Identify which cell holds the provided text, then report its (X, Y) central coordinate. 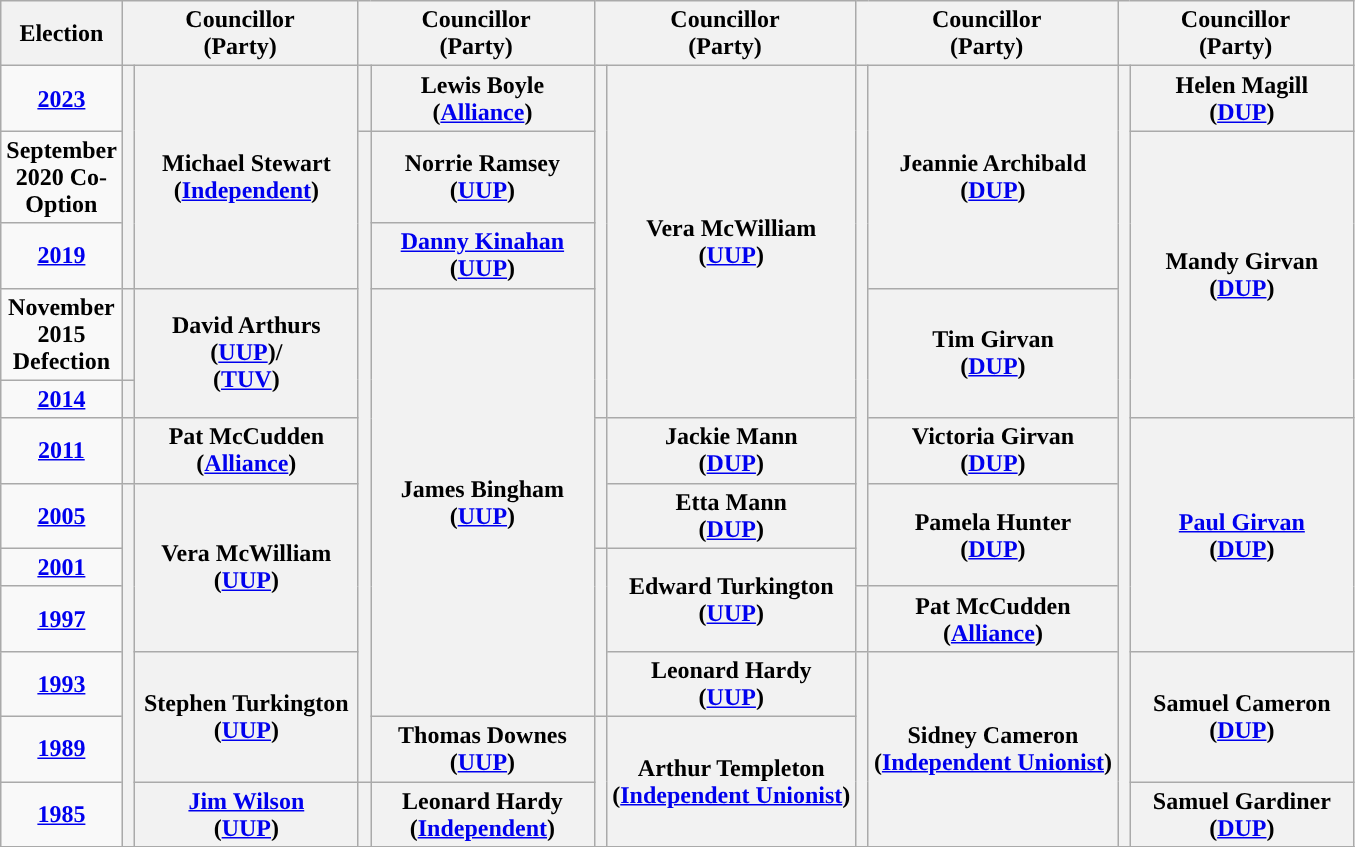
Lewis Boyle (Alliance) (483, 98)
2001 (62, 567)
David Arthurs (UUP)/ (TUV) (247, 353)
2023 (62, 98)
Tim Girvan (DUP) (992, 353)
Jackie Mann (DUP) (732, 450)
Pamela Hunter (DUP) (992, 534)
2014 (62, 399)
Mandy Girvan (DUP) (1242, 274)
Samuel Gardiner (DUP) (1242, 814)
2019 (62, 256)
Jeannie Archibald (DUP) (992, 177)
Norrie Ramsey (UUP) (483, 177)
Samuel Cameron (DUP) (1242, 716)
November 2015 Defection (62, 334)
James Bingham (UUP) (483, 502)
Paul Girvan (DUP) (1242, 534)
Sidney Cameron (Independent Unionist) (992, 748)
Arthur Templeton (Independent Unionist) (732, 781)
Leonard Hardy (UUP) (732, 684)
Etta Mann (DUP) (732, 516)
Helen Magill (DUP) (1242, 98)
Jim Wilson (UUP) (247, 814)
2005 (62, 516)
1985 (62, 814)
September 2020 Co-Option (62, 177)
1993 (62, 684)
Michael Stewart (Independent) (247, 177)
1989 (62, 748)
Election (62, 34)
Edward Turkington (UUP) (732, 600)
Victoria Girvan (DUP) (992, 450)
Thomas Downes (UUP) (483, 748)
Danny Kinahan (UUP) (483, 256)
Leonard Hardy (Independent) (483, 814)
Stephen Turkington (UUP) (247, 716)
2011 (62, 450)
1997 (62, 618)
